Search for the cell housing the specified text and yield its [X, Y] center coordinate. 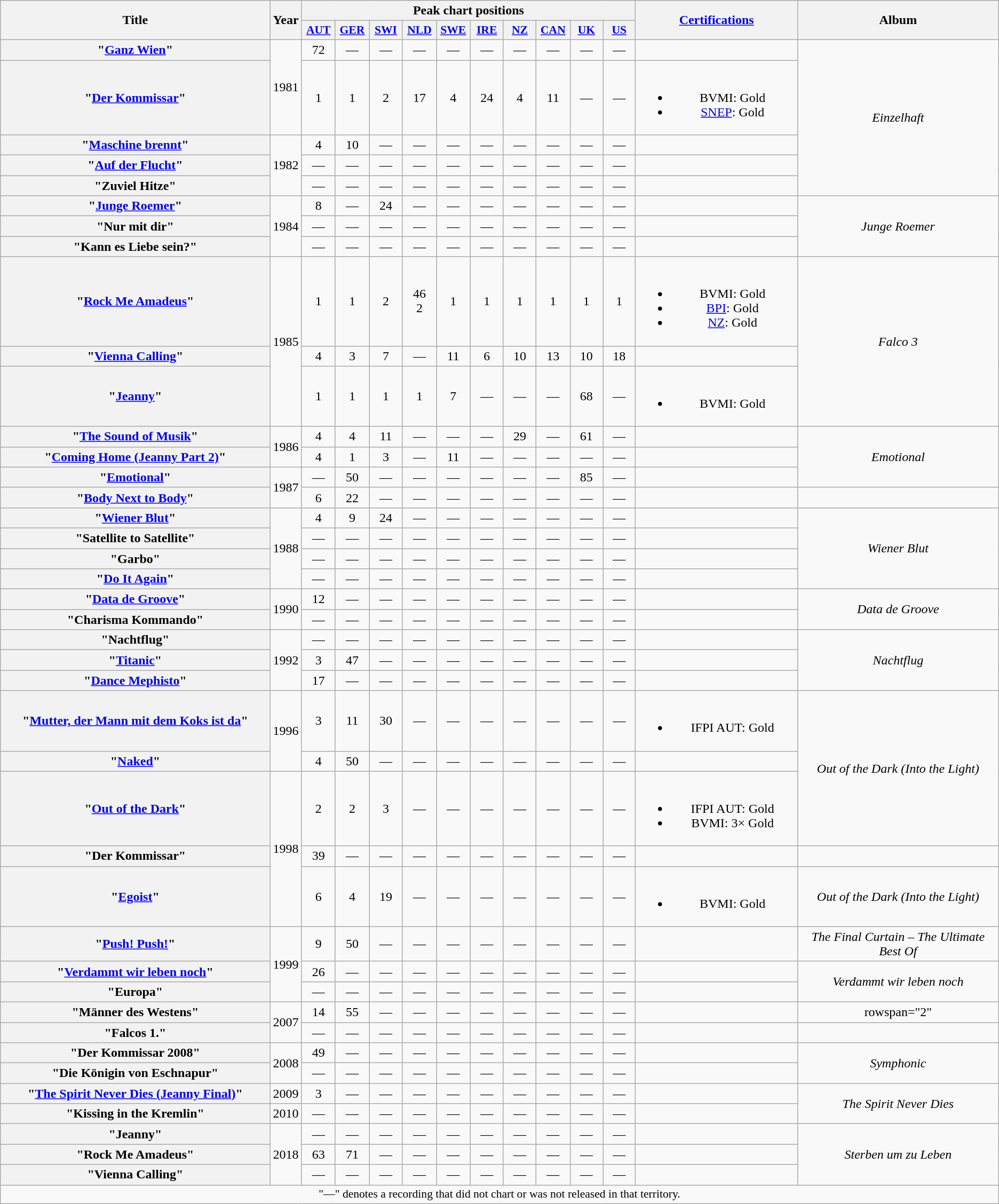
"Push! Push!" [136, 944]
71 [352, 1154]
55 [352, 1012]
1986 [286, 447]
30 [386, 720]
"Satellite to Satellite" [136, 538]
29 [520, 437]
"The Sound of Musik" [136, 437]
"Wiener Blut" [136, 518]
rowspan="2" [898, 1012]
"Titanic" [136, 660]
462 [419, 301]
2008 [286, 1063]
1988 [286, 548]
"Naked" [136, 761]
"Auf der Flucht" [136, 165]
"Out of the Dark" [136, 809]
1981 [286, 87]
1987 [286, 487]
"Europa" [136, 992]
2009 [286, 1094]
IFPI AUT: GoldBVMI: 3× Gold [717, 809]
18 [619, 356]
Year [286, 20]
SWI [386, 30]
1990 [286, 609]
22 [352, 497]
"—" denotes a recording that did not chart or was not released in that territory. [499, 1194]
GER [352, 30]
8 [318, 206]
BVMI: GoldBPI: GoldNZ: Gold [717, 301]
IFPI AUT: Gold [717, 720]
39 [318, 856]
BVMI: GoldSNEP: Gold [717, 97]
85 [586, 477]
US [619, 30]
"Emotional" [136, 477]
NLD [419, 30]
The Spirit Never Dies [898, 1104]
AUT [318, 30]
Wiener Blut [898, 548]
UK [586, 30]
49 [318, 1053]
NZ [520, 30]
Peak chart positions [469, 11]
IRE [487, 30]
"Egoist" [136, 897]
SWE [454, 30]
"Data de Groove" [136, 599]
"Junge Roemer" [136, 206]
14 [318, 1012]
"Ganz Wien" [136, 50]
1996 [286, 731]
"The Spirit Never Dies (Jeanny Final)" [136, 1094]
"Coming Home (Jeanny Part 2)" [136, 457]
"Dance Mephisto" [136, 680]
Symphonic [898, 1063]
"Kann es Liebe sein?" [136, 247]
2018 [286, 1154]
"Zuviel Hitze" [136, 186]
Einzelhaft [898, 117]
12 [318, 599]
"Mutter, der Mann mit dem Koks ist da" [136, 720]
1984 [286, 226]
The Final Curtain – The Ultimate Best Of [898, 944]
Emotional [898, 457]
"Verdammt wir leben noch" [136, 971]
13 [553, 356]
"Maschine brennt" [136, 145]
"Nur mit dir" [136, 226]
1982 [286, 165]
61 [586, 437]
Sterben um zu Leben [898, 1154]
"Falcos 1." [136, 1033]
"Männer des Westens" [136, 1012]
"Kissing in the Kremlin" [136, 1114]
"Charisma Kommando" [136, 620]
Data de Groove [898, 609]
"Die Königin von Eschnapur" [136, 1073]
Nachtflug [898, 660]
63 [318, 1154]
"Do It Again" [136, 579]
Junge Roemer [898, 226]
Verdammt wir leben noch [898, 981]
"Garbo" [136, 559]
1998 [286, 849]
Certifications [717, 20]
"Nachtflug" [136, 640]
72 [318, 50]
Album [898, 20]
"Body Next to Body" [136, 497]
47 [352, 660]
1992 [286, 660]
1985 [286, 342]
2007 [286, 1022]
26 [318, 971]
19 [386, 897]
"Der Kommissar 2008" [136, 1053]
2010 [286, 1114]
Title [136, 20]
1999 [286, 964]
CAN [553, 30]
Falco 3 [898, 342]
68 [586, 396]
